Pinpoint the cell where the given text exists, returning its [x, y] midpoint coordinate. 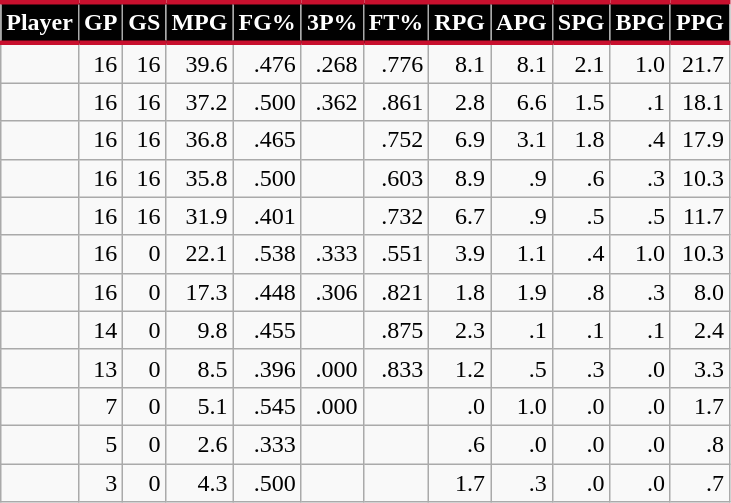
BPG [640, 22]
.732 [396, 216]
3.1 [522, 140]
14 [100, 330]
GP [100, 22]
Player [40, 22]
2.1 [581, 63]
.455 [267, 330]
9.8 [200, 330]
7 [100, 406]
.476 [267, 63]
39.6 [200, 63]
FT% [396, 22]
1.5 [581, 102]
.306 [332, 292]
8.5 [200, 368]
GS [144, 22]
35.8 [200, 178]
3P% [332, 22]
.448 [267, 292]
SPG [581, 22]
MPG [200, 22]
13 [100, 368]
2.3 [460, 330]
37.2 [200, 102]
3 [100, 483]
.861 [396, 102]
.776 [396, 63]
.396 [267, 368]
2.6 [200, 444]
17.9 [700, 140]
4.3 [200, 483]
.538 [267, 254]
18.1 [700, 102]
5 [100, 444]
RPG [460, 22]
22.1 [200, 254]
1.2 [460, 368]
.752 [396, 140]
3.9 [460, 254]
1.1 [522, 254]
5.1 [200, 406]
1.9 [522, 292]
FG% [267, 22]
.875 [396, 330]
.7 [700, 483]
2.4 [700, 330]
21.7 [700, 63]
36.8 [200, 140]
.268 [332, 63]
PPG [700, 22]
APG [522, 22]
.833 [396, 368]
.551 [396, 254]
2.8 [460, 102]
.465 [267, 140]
11.7 [700, 216]
8.0 [700, 292]
6.9 [460, 140]
.401 [267, 216]
8.9 [460, 178]
6.6 [522, 102]
6.7 [460, 216]
.545 [267, 406]
17.3 [200, 292]
.603 [396, 178]
.362 [332, 102]
3.3 [700, 368]
31.9 [200, 216]
.821 [396, 292]
